Provide the (x, y) coordinate of the cell's center where the given text is located.  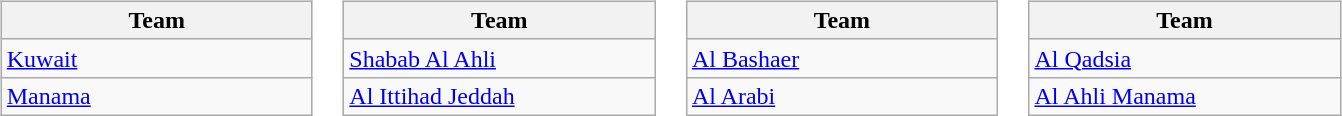
Al Qadsia (1184, 58)
Al Ittihad Jeddah (500, 96)
Al Bashaer (842, 58)
Shabab Al Ahli (500, 58)
Al Ahli Manama (1184, 96)
Kuwait (156, 58)
Al Arabi (842, 96)
Manama (156, 96)
